Return (x, y) of the center of cell containing provided text 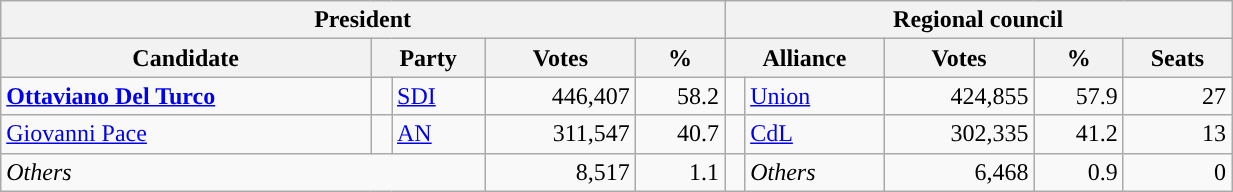
13 (1177, 134)
302,335 (959, 134)
6,468 (959, 172)
27 (1177, 96)
President (363, 20)
Candidate (186, 58)
1.1 (680, 172)
Giovanni Pace (186, 134)
40.7 (680, 134)
Seats (1177, 58)
CdL (815, 134)
Party (428, 58)
SDI (439, 96)
41.2 (1078, 134)
57.9 (1078, 96)
0.9 (1078, 172)
8,517 (561, 172)
446,407 (561, 96)
AN (439, 134)
0 (1177, 172)
58.2 (680, 96)
311,547 (561, 134)
Ottaviano Del Turco (186, 96)
Alliance (804, 58)
Union (815, 96)
Regional council (978, 20)
424,855 (959, 96)
